Provide the [x, y] coordinate of the cell's center where the given text is located.  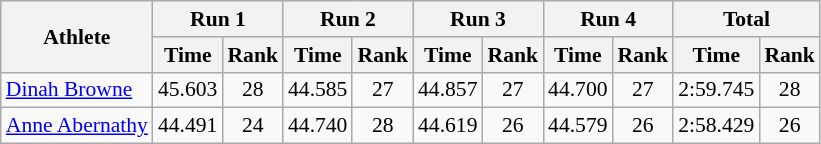
Dinah Browne [77, 90]
2:59.745 [716, 90]
44.619 [448, 126]
Total [746, 19]
24 [252, 126]
Run 1 [218, 19]
Run 4 [608, 19]
44.491 [188, 126]
45.603 [188, 90]
44.857 [448, 90]
44.579 [578, 126]
Anne Abernathy [77, 126]
44.585 [318, 90]
44.700 [578, 90]
2:58.429 [716, 126]
Athlete [77, 36]
44.740 [318, 126]
Run 2 [348, 19]
Run 3 [478, 19]
